Capture the cell that displays the provided text and extract its (X, Y) central coordinate. 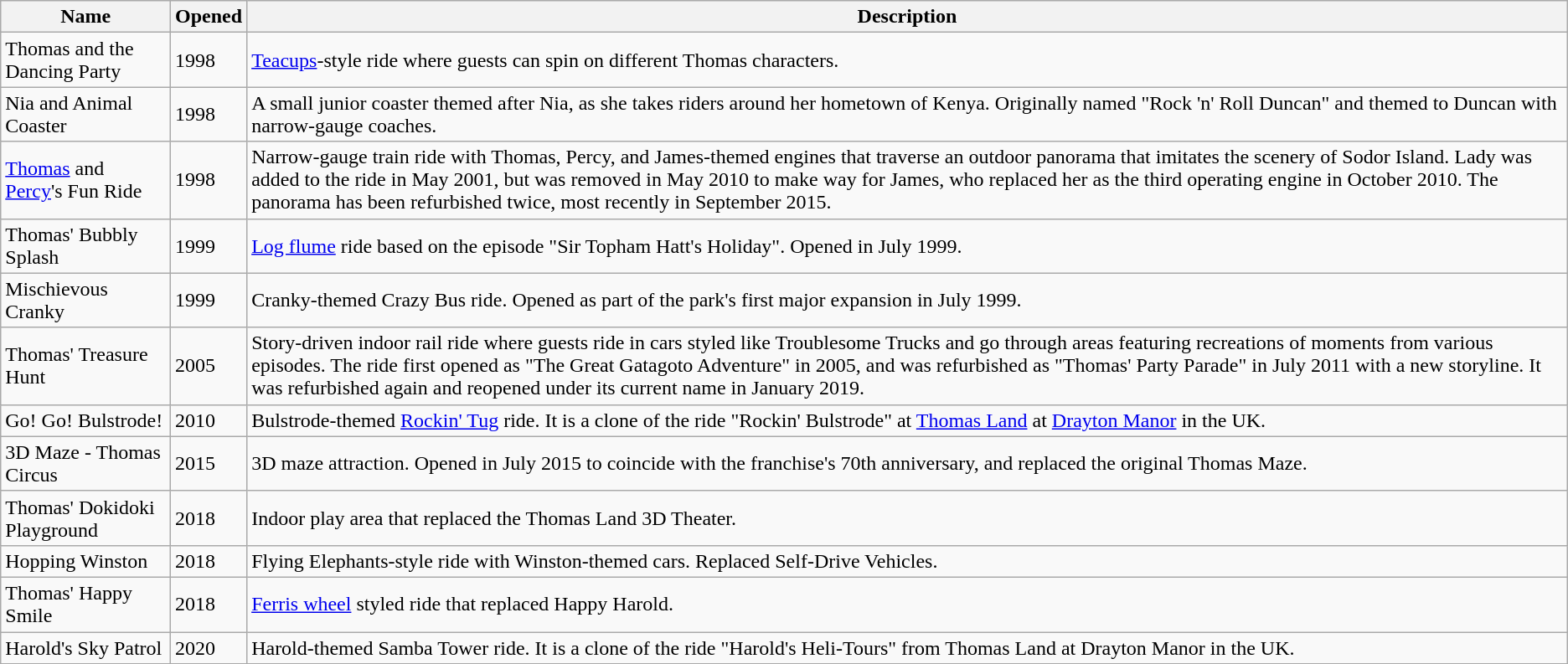
Thomas and the Dancing Party (85, 60)
Cranky-themed Crazy Bus ride. Opened as part of the park's first major expansion in July 1999. (908, 300)
2005 (209, 366)
Flying Elephants-style ride with Winston-themed cars. Replaced Self-Drive Vehicles. (908, 561)
2020 (209, 647)
Teacups-style ride where guests can spin on different Thomas characters. (908, 60)
Name (85, 17)
Thomas' Dokidoki Playground (85, 517)
Harold-themed Samba Tower ride. It is a clone of the ride "Harold's Heli-Tours" from Thomas Land at Drayton Manor in the UK. (908, 647)
Thomas' Bubbly Splash (85, 246)
Thomas' Happy Smile (85, 605)
Description (908, 17)
3D maze attraction. Opened in July 2015 to coincide with the franchise's 70th anniversary, and replaced the original Thomas Maze. (908, 464)
Nia and Animal Coaster (85, 114)
2015 (209, 464)
Ferris wheel styled ride that replaced Happy Harold. (908, 605)
Harold's Sky Patrol (85, 647)
2010 (209, 420)
Thomas and Percy's Fun Ride (85, 180)
Log flume ride based on the episode "Sir Topham Hatt's Holiday". Opened in July 1999. (908, 246)
Hopping Winston (85, 561)
Thomas' Treasure Hunt (85, 366)
3D Maze - Thomas Circus (85, 464)
Mischievous Cranky (85, 300)
Bulstrode-themed Rockin' Tug ride. It is a clone of the ride "Rockin' Bulstrode" at Thomas Land at Drayton Manor in the UK. (908, 420)
Go! Go! Bulstrode! (85, 420)
Opened (209, 17)
Indoor play area that replaced the Thomas Land 3D Theater. (908, 517)
